Return the [X, Y] coordinate for the center point of the cell that contains the specified text.  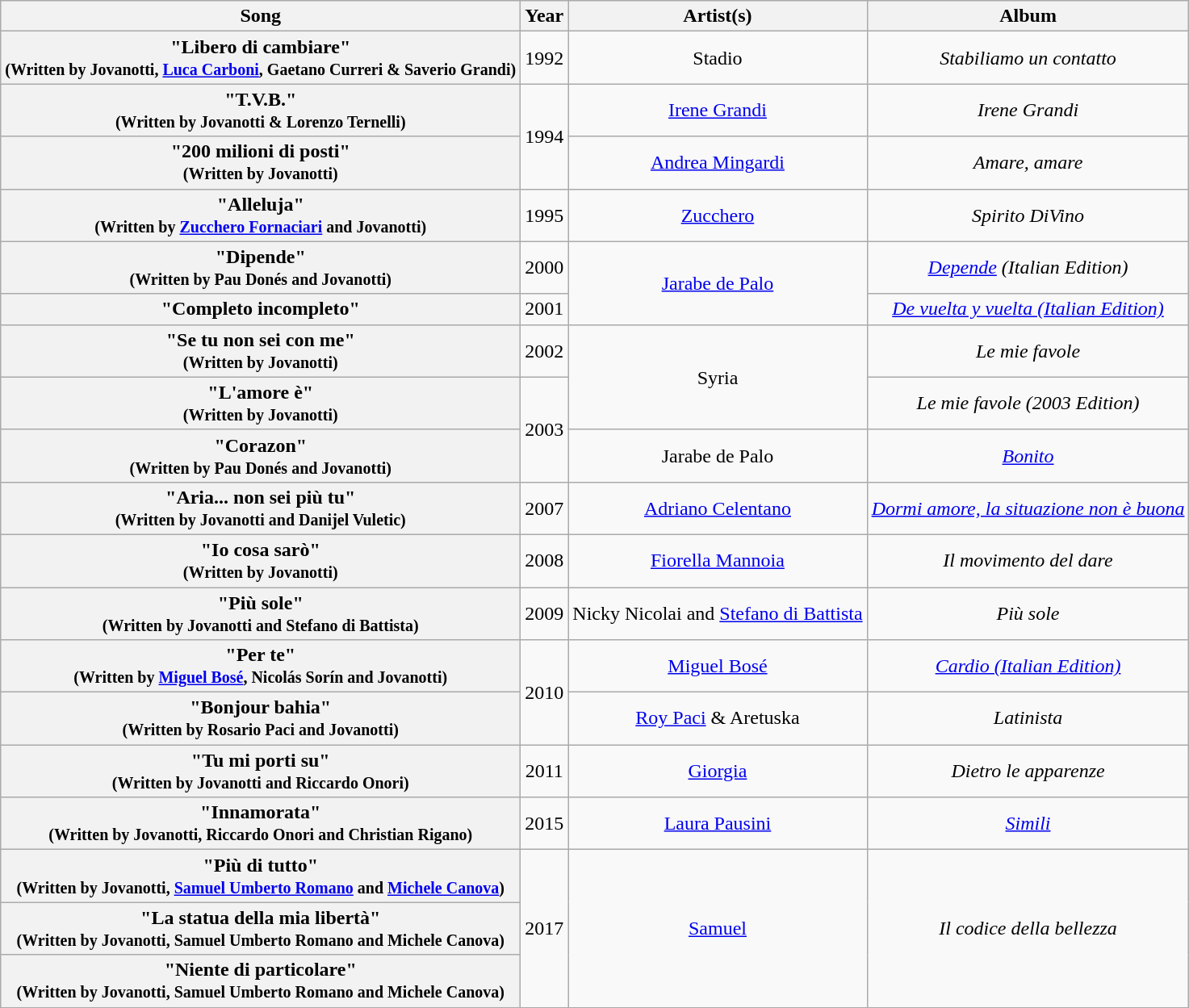
Le mie favole [1028, 350]
2017 [544, 928]
Andrea Mingardi [718, 163]
2015 [544, 823]
"T.V.B."(Written by Jovanotti & Lorenzo Ternelli) [261, 110]
Syria [718, 377]
"Più sole"(Written by Jovanotti and Stefano di Battista) [261, 613]
2009 [544, 613]
Il codice della bellezza [1028, 928]
Year [544, 16]
Laura Pausini [718, 823]
Più sole [1028, 613]
"Corazon"(Written by Pau Donés and Jovanotti) [261, 455]
Roy Paci & Aretuska [718, 718]
"Libero di cambiare"(Written by Jovanotti, Luca Carboni, Gaetano Curreri & Saverio Grandi) [261, 58]
"Tu mi porti su"(Written by Jovanotti and Riccardo Onori) [261, 772]
2008 [544, 560]
Zucchero [718, 215]
Simili [1028, 823]
Giorgia [718, 772]
"Io cosa sarò"(Written by Jovanotti) [261, 560]
Cardio (Italian Edition) [1028, 667]
"Dipende"(Written by Pau Donés and Jovanotti) [261, 268]
"Se tu non sei con me"(Written by Jovanotti) [261, 350]
Stabiliamo un contatto [1028, 58]
Amare, amare [1028, 163]
Artist(s) [718, 16]
2000 [544, 268]
"Aria... non sei più tu"(Written by Jovanotti and Danijel Vuletic) [261, 508]
De vuelta y vuelta (Italian Edition) [1028, 309]
Song [261, 16]
Album [1028, 16]
"Niente di particolare"(Written by Jovanotti, Samuel Umberto Romano and Michele Canova) [261, 981]
2011 [544, 772]
Stadio [718, 58]
Bonito [1028, 455]
"Alleluja"(Written by Zucchero Fornaciari and Jovanotti) [261, 215]
Dietro le apparenze [1028, 772]
Nicky Nicolai and Stefano di Battista [718, 613]
Spirito DiVino [1028, 215]
2007 [544, 508]
Dormi amore, la situazione non è buona [1028, 508]
Il movimento del dare [1028, 560]
"Più di tutto"(Written by Jovanotti, Samuel Umberto Romano and Michele Canova) [261, 876]
2001 [544, 309]
Depende (Italian Edition) [1028, 268]
Le mie favole (2003 Edition) [1028, 404]
"L'amore è"(Written by Jovanotti) [261, 404]
1994 [544, 136]
1995 [544, 215]
"La statua della mia libertà"(Written by Jovanotti, Samuel Umberto Romano and Michele Canova) [261, 928]
1992 [544, 58]
2003 [544, 429]
"200 milioni di posti"(Written by Jovanotti) [261, 163]
"Bonjour bahia"(Written by Rosario Paci and Jovanotti) [261, 718]
"Completo incompleto" [261, 309]
2010 [544, 692]
Miguel Bosé [718, 667]
2002 [544, 350]
Samuel [718, 928]
Latinista [1028, 718]
"Innamorata"(Written by Jovanotti, Riccardo Onori and Christian Rigano) [261, 823]
Fiorella Mannoia [718, 560]
Adriano Celentano [718, 508]
"Per te"(Written by Miguel Bosé, Nicolás Sorín and Jovanotti) [261, 667]
